Search for the cell housing the specified text and yield its (x, y) center coordinate. 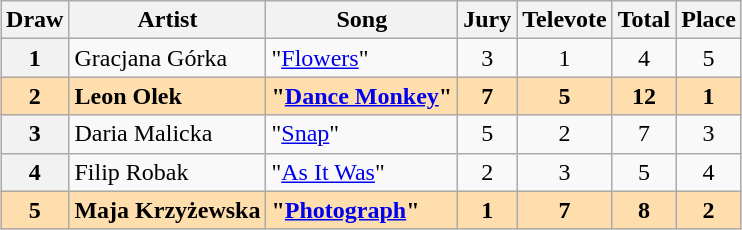
Leon Olek (168, 96)
Televote (564, 20)
Total (644, 20)
Filip Robak (168, 172)
Place (709, 20)
Gracjana Górka (168, 58)
"Photograph" (362, 210)
12 (644, 96)
"Dance Monkey" (362, 96)
Artist (168, 20)
"Flowers" (362, 58)
8 (644, 210)
Song (362, 20)
"As It Was" (362, 172)
Jury (488, 20)
Maja Krzyżewska (168, 210)
Draw (35, 20)
Daria Malicka (168, 134)
"Snap" (362, 134)
